Search for the cell housing the specified text and yield its [X, Y] center coordinate. 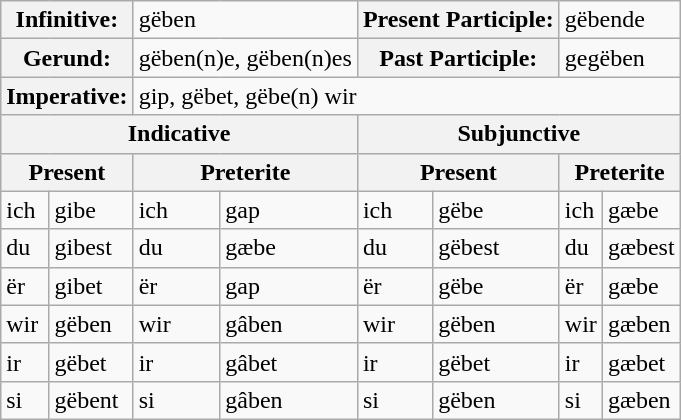
Infinitive: [67, 20]
gâbet [289, 362]
Present Participle: [458, 20]
gegëben [620, 58]
gëben(n)e, gëben(n)es [245, 58]
gibest [91, 248]
Past Participle: [458, 58]
Subjunctive [518, 134]
gibe [91, 210]
Imperative: [67, 96]
gæbet [641, 362]
gibet [91, 286]
Indicative [180, 134]
gæbest [641, 248]
gëbent [91, 400]
gëbende [620, 20]
gëbest [496, 248]
gip, gëbet, gëbe(n) wir [406, 96]
Gerund: [67, 58]
